Return the [X, Y] coordinate for the center point of the cell that contains the specified text.  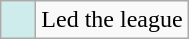
Led the league [112, 20]
